Pinpoint the cell where the given text exists, returning its [x, y] midpoint coordinate. 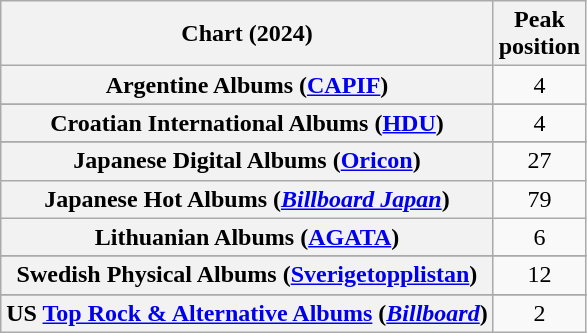
79 [539, 199]
Chart (2024) [247, 34]
Peakposition [539, 34]
12 [539, 275]
Japanese Digital Albums (Oricon) [247, 161]
6 [539, 237]
Swedish Physical Albums (Sverigetopplistan) [247, 275]
US Top Rock & Alternative Albums (Billboard) [247, 313]
Japanese Hot Albums (Billboard Japan) [247, 199]
Croatian International Albums (HDU) [247, 123]
Argentine Albums (CAPIF) [247, 85]
Lithuanian Albums (AGATA) [247, 237]
2 [539, 313]
27 [539, 161]
